Search for the cell housing the specified text and yield its (x, y) center coordinate. 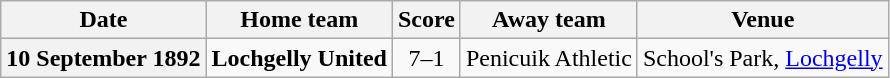
Score (426, 20)
Date (104, 20)
Lochgelly United (299, 58)
Away team (548, 20)
7–1 (426, 58)
10 September 1892 (104, 58)
Home team (299, 20)
Venue (762, 20)
School's Park, Lochgelly (762, 58)
Penicuik Athletic (548, 58)
